Return (X, Y) of the center of cell containing provided text 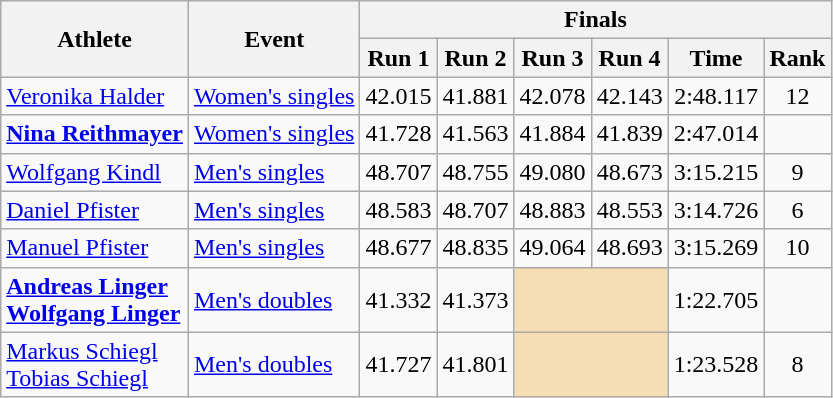
12 (798, 96)
Nina Reithmayer (95, 134)
41.884 (552, 134)
3:15.215 (716, 172)
42.078 (552, 96)
49.064 (552, 248)
2:47.014 (716, 134)
8 (798, 364)
42.143 (630, 96)
Event (274, 39)
48.583 (398, 210)
48.673 (630, 172)
41.881 (476, 96)
48.755 (476, 172)
9 (798, 172)
1:22.705 (716, 300)
Wolfgang Kindl (95, 172)
41.839 (630, 134)
41.332 (398, 300)
48.835 (476, 248)
Veronika Halder (95, 96)
48.883 (552, 210)
Time (716, 58)
Run 1 (398, 58)
6 (798, 210)
1:23.528 (716, 364)
Rank (798, 58)
Andreas LingerWolfgang Linger (95, 300)
Athlete (95, 39)
48.553 (630, 210)
Manuel Pfister (95, 248)
Finals (596, 20)
Run 2 (476, 58)
Run 4 (630, 58)
10 (798, 248)
41.727 (398, 364)
41.373 (476, 300)
41.728 (398, 134)
42.015 (398, 96)
3:14.726 (716, 210)
2:48.117 (716, 96)
41.801 (476, 364)
3:15.269 (716, 248)
48.677 (398, 248)
41.563 (476, 134)
Markus SchieglTobias Schiegl (95, 364)
48.693 (630, 248)
Run 3 (552, 58)
49.080 (552, 172)
Daniel Pfister (95, 210)
